Pinpoint the cell where the given text exists, returning its (x, y) midpoint coordinate. 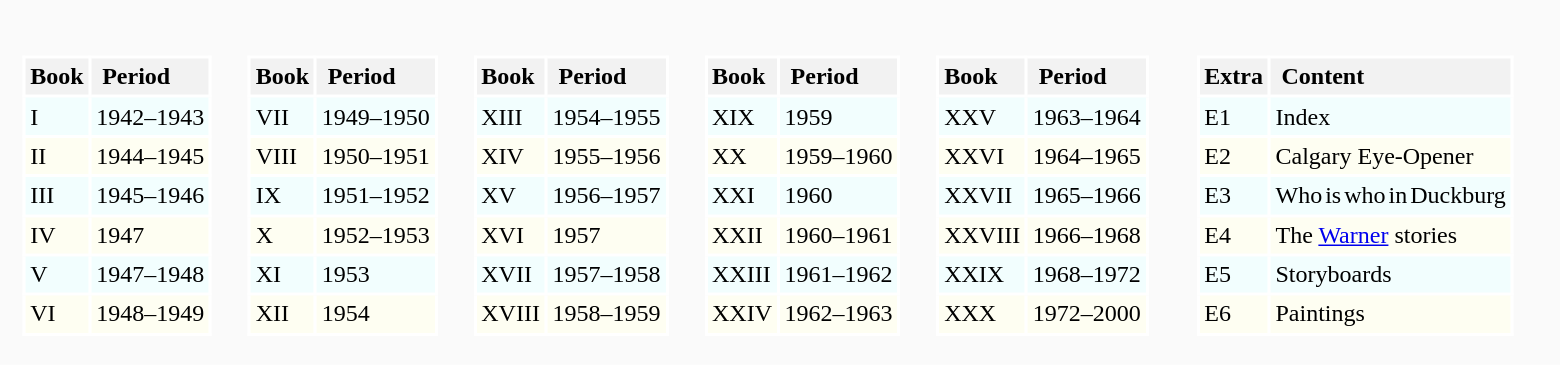
1966–1968 (1086, 235)
1942–1943 (150, 117)
Book Period XIX 1959 XX 1959–1960 XXI 1960 XXII 1960–1961 XXIII 1961–1962 XXIV 1962–1963 (814, 182)
1957–1958 (606, 275)
XXIV (742, 314)
XXVI (982, 156)
1963–1964 (1086, 117)
XXVIII (982, 235)
II (57, 156)
1968–1972 (1086, 275)
XX (742, 156)
XIII (510, 117)
XVII (510, 275)
E6 (1234, 314)
1955–1956 (606, 156)
XI (282, 275)
Storyboards (1390, 275)
VI (57, 314)
XVIII (510, 314)
1959–1960 (838, 156)
VIII (282, 156)
IX (282, 196)
Book Period XIII 1954–1955 XIV 1955–1956 XV 1956–1957 XVI 1957 XVII 1957–1958 XVIII 1958–1959 (583, 182)
Book Period XXV 1963–1964 XXVI 1964–1965 XXVII 1965–1966 XXVIII 1966–1968 XXIX 1968–1972 XXX 1972–2000 (1054, 182)
1947–1948 (150, 275)
1959 (838, 117)
1945–1946 (150, 196)
1948–1949 (150, 314)
Content (1390, 77)
1962–1963 (838, 314)
1958–1959 (606, 314)
I (57, 117)
VII (282, 117)
1972–2000 (1086, 314)
1956–1957 (606, 196)
1960–1961 (838, 235)
XXV (982, 117)
1957 (606, 235)
1964–1965 (1086, 156)
1954–1955 (606, 117)
Index (1390, 117)
Extra Content E1 Index E2 Calgary Eye-Opener E3 Who is who in Duckburg E4 The Warner stories E5 Storyboards E6 Paintings (1367, 182)
Extra (1234, 77)
XXIII (742, 275)
1960 (838, 196)
XV (510, 196)
Book Period I 1942–1943 II 1944–1945 III 1945–1946 IV 1947 V 1947–1948 VI 1948–1949 (129, 182)
XXIX (982, 275)
XXI (742, 196)
1947 (150, 235)
XXII (742, 235)
XIX (742, 117)
Book Period VII 1949–1950 VIII 1950–1951 IX 1951–1952 X 1952–1953 XI 1953 XII 1954 (354, 182)
IV (57, 235)
1953 (376, 275)
1950–1951 (376, 156)
E1 (1234, 117)
1954 (376, 314)
XXX (982, 314)
Paintings (1390, 314)
The Warner stories (1390, 235)
1944–1945 (150, 156)
Who is who in Duckburg (1390, 196)
Calgary Eye-Opener (1390, 156)
1961–1962 (838, 275)
XXVII (982, 196)
E3 (1234, 196)
V (57, 275)
1952–1953 (376, 235)
E5 (1234, 275)
III (57, 196)
1965–1966 (1086, 196)
X (282, 235)
E2 (1234, 156)
XVI (510, 235)
E4 (1234, 235)
1951–1952 (376, 196)
XII (282, 314)
XIV (510, 156)
1949–1950 (376, 117)
